Identify which cell holds the provided text, then report its [x, y] central coordinate. 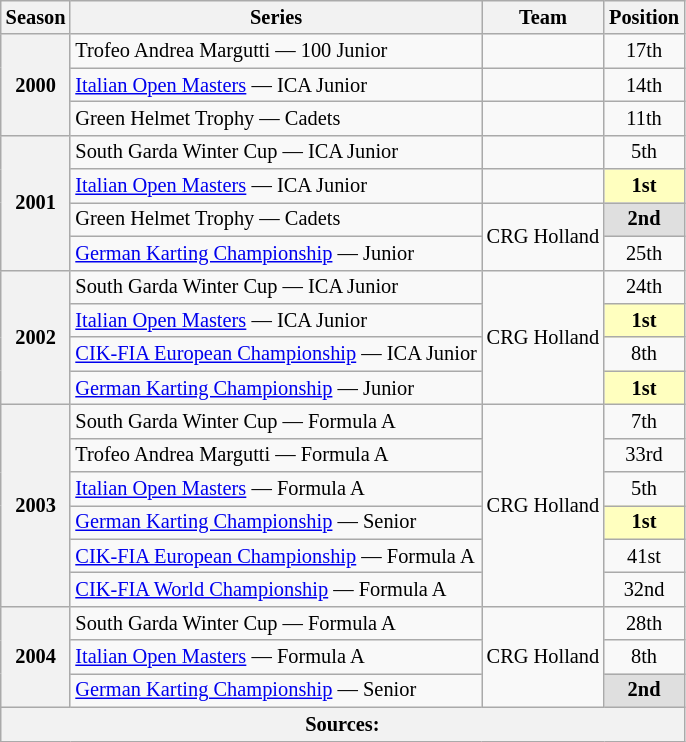
CIK-FIA European Championship — ICA Junior [276, 354]
41st [644, 556]
2000 [36, 84]
25th [644, 253]
24th [644, 287]
CIK-FIA World Championship — Formula A [276, 589]
Position [644, 17]
33rd [644, 455]
32nd [644, 589]
Trofeo Andrea Margutti — Formula A [276, 455]
Series [276, 17]
7th [644, 421]
2004 [36, 656]
Team [543, 17]
2002 [36, 338]
2001 [36, 202]
Trofeo Andrea Margutti — 100 Junior [276, 51]
Season [36, 17]
Sources: [342, 724]
17th [644, 51]
11th [644, 118]
CIK-FIA European Championship — Formula A [276, 556]
28th [644, 623]
14th [644, 85]
2003 [36, 505]
